Output the [x, y] coordinate of the center of the cell containing the given text.  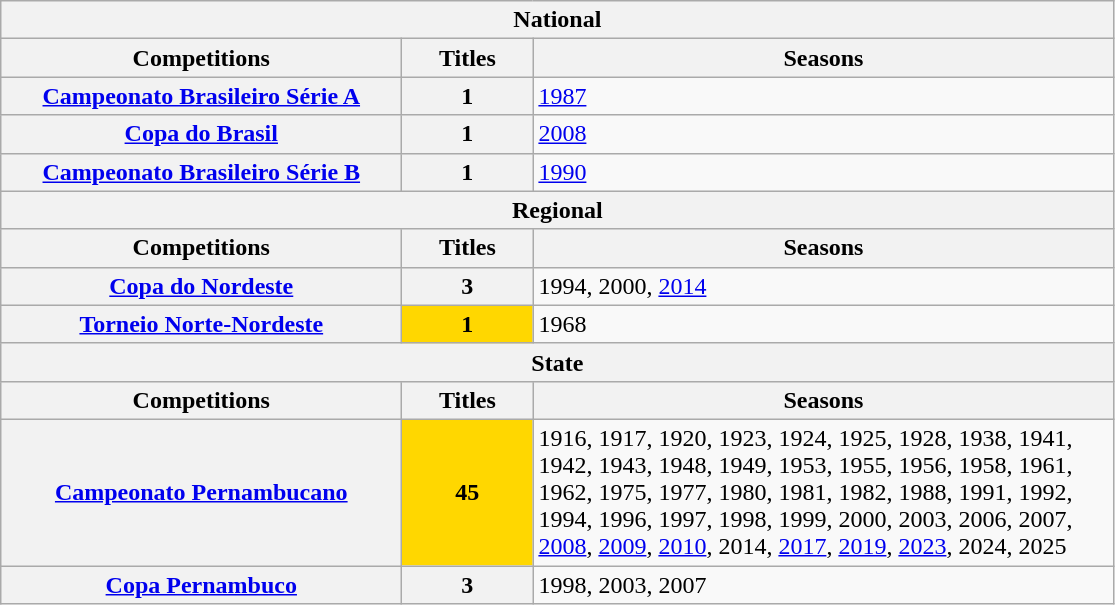
Copa do Nordeste [202, 286]
National [558, 20]
Torneio Norte-Nordeste [202, 324]
Campeonato Brasileiro Série A [202, 96]
Campeonato Brasileiro Série B [202, 172]
Copa Pernambuco [202, 585]
1990 [824, 172]
Copa do Brasil [202, 134]
1998, 2003, 2007 [824, 585]
2008 [824, 134]
Campeonato Pernambucano [202, 492]
1987 [824, 96]
45 [468, 492]
State [558, 362]
1968 [824, 324]
Regional [558, 210]
1994, 2000, 2014 [824, 286]
